Extract the (X, Y) coordinate from the center of the cell holding the provided text.  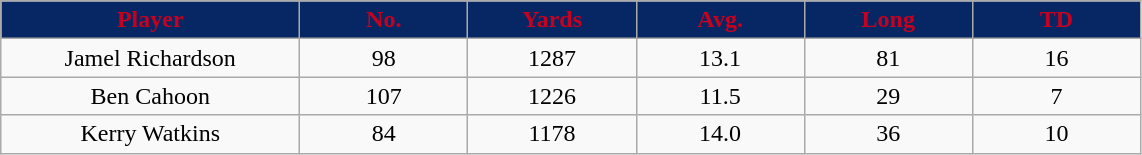
1287 (552, 58)
14.0 (720, 134)
Avg. (720, 20)
98 (384, 58)
Kerry Watkins (150, 134)
1178 (552, 134)
Player (150, 20)
1226 (552, 96)
Ben Cahoon (150, 96)
10 (1056, 134)
Yards (552, 20)
7 (1056, 96)
81 (888, 58)
Long (888, 20)
Jamel Richardson (150, 58)
29 (888, 96)
36 (888, 134)
107 (384, 96)
84 (384, 134)
11.5 (720, 96)
16 (1056, 58)
No. (384, 20)
TD (1056, 20)
13.1 (720, 58)
